Detect which cell encompasses the target text, then output its (x, y) center coordinate. 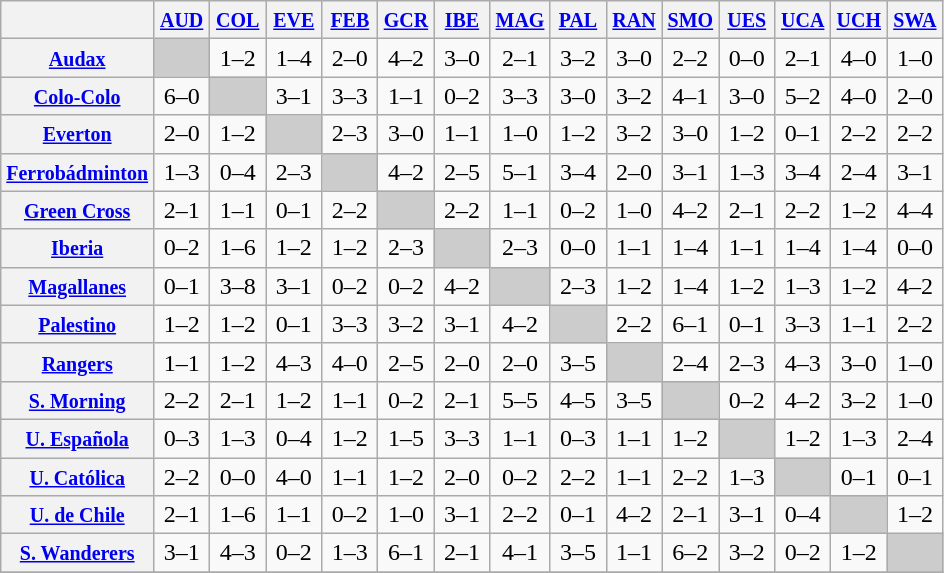
S. Morning (78, 400)
PAL (578, 20)
Iberia (78, 248)
6–0 (182, 96)
MAG (520, 20)
Colo-Colo (78, 96)
U. Española (78, 438)
6–2 (690, 553)
AUD (182, 20)
UCA (803, 20)
U. de Chile (78, 515)
FEB (350, 20)
RAN (634, 20)
Rangers (78, 362)
3–8 (238, 286)
UCH (859, 20)
1–5 (406, 438)
S. Wanderers (78, 553)
COL (238, 20)
Audax (78, 58)
Green Cross (78, 210)
5–1 (520, 172)
Palestino (78, 324)
Ferrobádminton (78, 172)
IBE (462, 20)
U. Católica (78, 477)
UES (747, 20)
SWA (915, 20)
SMO (690, 20)
GCR (406, 20)
4–5 (578, 400)
5–2 (803, 96)
Magallanes (78, 286)
4–4 (915, 210)
5–5 (520, 400)
Everton (78, 134)
EVE (294, 20)
